Output the [x, y] coordinate of the center of the cell containing the given text.  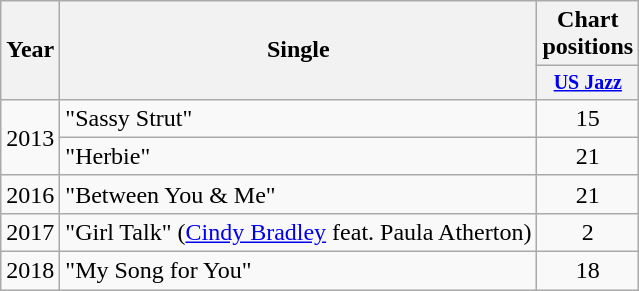
15 [588, 118]
Chart positions [588, 34]
2 [588, 232]
"Between You & Me" [298, 194]
"Girl Talk" (Cindy Bradley feat. Paula Atherton) [298, 232]
Year [30, 50]
2013 [30, 137]
2018 [30, 271]
2017 [30, 232]
"Sassy Strut" [298, 118]
Single [298, 50]
18 [588, 271]
2016 [30, 194]
"My Song for You" [298, 271]
US Jazz [588, 82]
"Herbie" [298, 156]
